Pinpoint the cell where the given text exists, returning its [X, Y] midpoint coordinate. 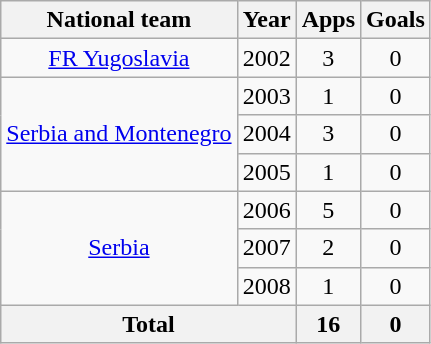
2006 [266, 210]
2 [328, 248]
2008 [266, 286]
Total [148, 324]
Year [266, 20]
National team [119, 20]
2003 [266, 96]
FR Yugoslavia [119, 58]
2002 [266, 58]
2004 [266, 134]
Serbia [119, 248]
16 [328, 324]
Serbia and Montenegro [119, 134]
5 [328, 210]
Goals [396, 20]
Apps [328, 20]
2005 [266, 172]
2007 [266, 248]
